Provide the [x, y] coordinate of the cell's center where the given text is located.  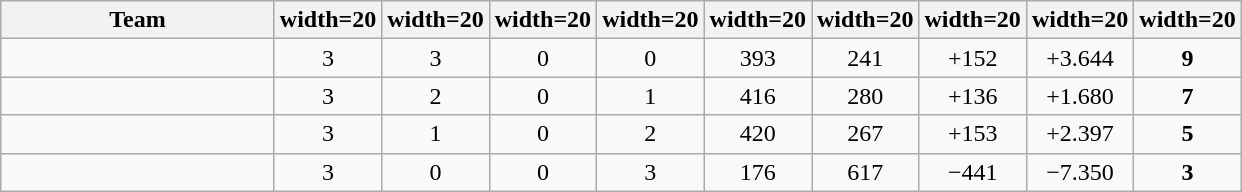
+136 [972, 96]
+153 [972, 134]
+152 [972, 58]
+2.397 [1080, 134]
Team [138, 20]
+3.644 [1080, 58]
617 [866, 172]
−441 [972, 172]
267 [866, 134]
7 [1188, 96]
9 [1188, 58]
241 [866, 58]
393 [758, 58]
420 [758, 134]
416 [758, 96]
176 [758, 172]
280 [866, 96]
5 [1188, 134]
+1.680 [1080, 96]
−7.350 [1080, 172]
